Return the [X, Y] coordinate for the center point of the cell that contains the specified text.  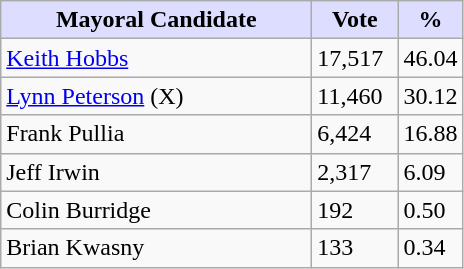
Keith Hobbs [156, 58]
6.09 [430, 172]
% [430, 20]
Frank Pullia [156, 134]
2,317 [355, 172]
Mayoral Candidate [156, 20]
Jeff Irwin [156, 172]
30.12 [430, 96]
133 [355, 248]
6,424 [355, 134]
0.34 [430, 248]
46.04 [430, 58]
192 [355, 210]
Colin Burridge [156, 210]
Vote [355, 20]
17,517 [355, 58]
Brian Kwasny [156, 248]
Lynn Peterson (X) [156, 96]
11,460 [355, 96]
16.88 [430, 134]
0.50 [430, 210]
